Search for the cell housing the specified text and yield its [x, y] center coordinate. 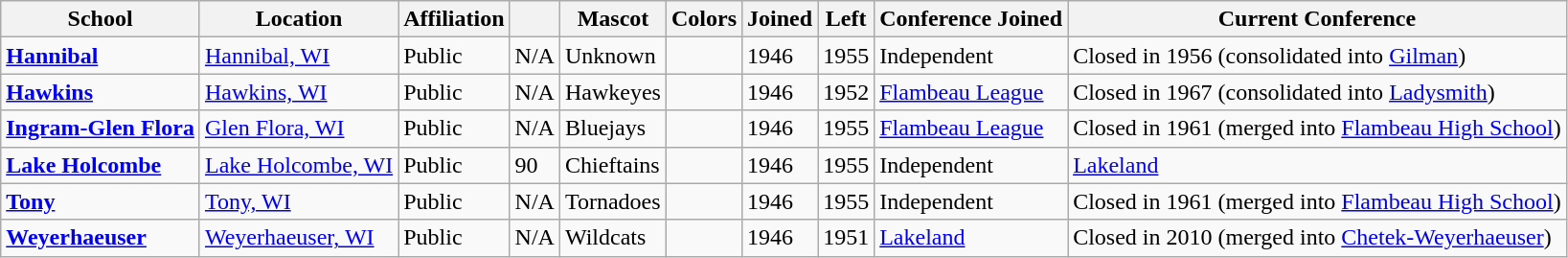
Glen Flora, WI [299, 129]
Ingram-Glen Flora [101, 129]
Chieftains [613, 165]
1952 [847, 92]
Tony, WI [299, 201]
Tony [101, 201]
Weyerhaeuser [101, 238]
Lake Holcombe, WI [299, 165]
Conference Joined [971, 19]
Left [847, 19]
Colors [703, 19]
90 [534, 165]
Affiliation [454, 19]
Hawkins, WI [299, 92]
Lake Holcombe [101, 165]
Tornadoes [613, 201]
Location [299, 19]
Closed in 1967 (consolidated into Ladysmith) [1318, 92]
1951 [847, 238]
School [101, 19]
Mascot [613, 19]
Weyerhaeuser, WI [299, 238]
Closed in 1956 (consolidated into Gilman) [1318, 56]
Current Conference [1318, 19]
Closed in 2010 (merged into Chetek-Weyerhaeuser) [1318, 238]
Unknown [613, 56]
Hannibal [101, 56]
Hannibal, WI [299, 56]
Hawkins [101, 92]
Joined [780, 19]
Bluejays [613, 129]
Hawkeyes [613, 92]
Wildcats [613, 238]
